Locate the cell with the specified text and output its [X, Y] center coordinate. 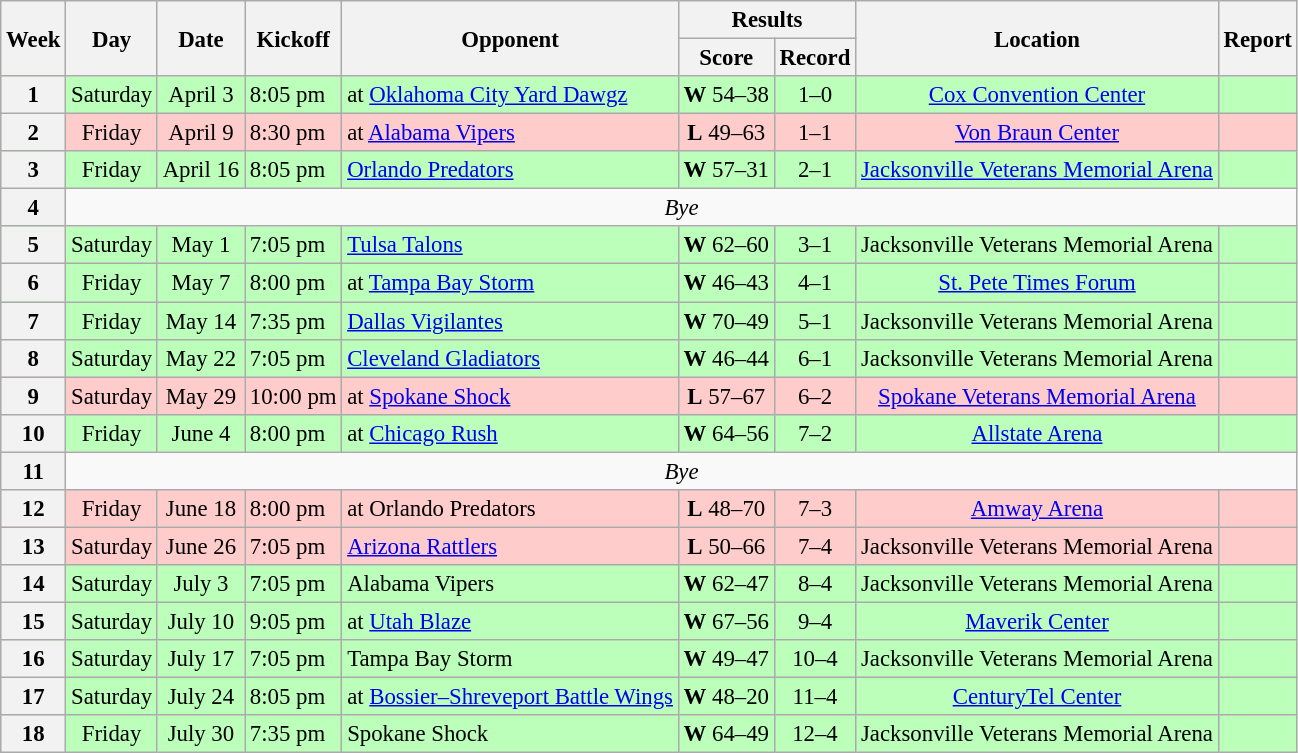
Tulsa Talons [510, 245]
1 [34, 95]
Date [200, 38]
7 [34, 321]
8:30 pm [294, 133]
W 67–56 [726, 621]
10:00 pm [294, 396]
10 [34, 433]
1–0 [814, 95]
12 [34, 509]
Record [814, 58]
6 [34, 283]
Alabama Vipers [510, 584]
Allstate Arena [1038, 433]
2 [34, 133]
April 3 [200, 95]
9–4 [814, 621]
8–4 [814, 584]
May 22 [200, 358]
Dallas Vigilantes [510, 321]
Score [726, 58]
14 [34, 584]
Cox Convention Center [1038, 95]
Maverik Center [1038, 621]
Spokane Shock [510, 734]
W 62–47 [726, 584]
at Utah Blaze [510, 621]
Report [1258, 38]
Cleveland Gladiators [510, 358]
W 46–43 [726, 283]
11–4 [814, 697]
Tampa Bay Storm [510, 659]
12–4 [814, 734]
Week [34, 38]
May 14 [200, 321]
Opponent [510, 38]
W 54–38 [726, 95]
1–1 [814, 133]
W 48–20 [726, 697]
17 [34, 697]
13 [34, 546]
7–2 [814, 433]
5 [34, 245]
18 [34, 734]
4 [34, 208]
Results [766, 20]
Von Braun Center [1038, 133]
3 [34, 170]
L 57–67 [726, 396]
W 70–49 [726, 321]
at Spokane Shock [510, 396]
Location [1038, 38]
L 50–66 [726, 546]
Amway Arena [1038, 509]
July 30 [200, 734]
Kickoff [294, 38]
11 [34, 471]
June 18 [200, 509]
W 57–31 [726, 170]
at Bossier–Shreveport Battle Wings [510, 697]
5–1 [814, 321]
July 10 [200, 621]
Day [112, 38]
July 17 [200, 659]
L 48–70 [726, 509]
St. Pete Times Forum [1038, 283]
9:05 pm [294, 621]
June 26 [200, 546]
May 29 [200, 396]
July 3 [200, 584]
3–1 [814, 245]
8 [34, 358]
10–4 [814, 659]
May 1 [200, 245]
at Tampa Bay Storm [510, 283]
June 4 [200, 433]
April 9 [200, 133]
6–1 [814, 358]
W 64–49 [726, 734]
April 16 [200, 170]
May 7 [200, 283]
Orlando Predators [510, 170]
W 46–44 [726, 358]
W 49–47 [726, 659]
L 49–63 [726, 133]
15 [34, 621]
4–1 [814, 283]
9 [34, 396]
at Alabama Vipers [510, 133]
W 64–56 [726, 433]
Spokane Veterans Memorial Arena [1038, 396]
CenturyTel Center [1038, 697]
W 62–60 [726, 245]
at Oklahoma City Yard Dawgz [510, 95]
7–3 [814, 509]
16 [34, 659]
2–1 [814, 170]
7–4 [814, 546]
at Orlando Predators [510, 509]
July 24 [200, 697]
at Chicago Rush [510, 433]
6–2 [814, 396]
Arizona Rattlers [510, 546]
